Extract the (x, y) coordinate from the center of the cell holding the provided text.  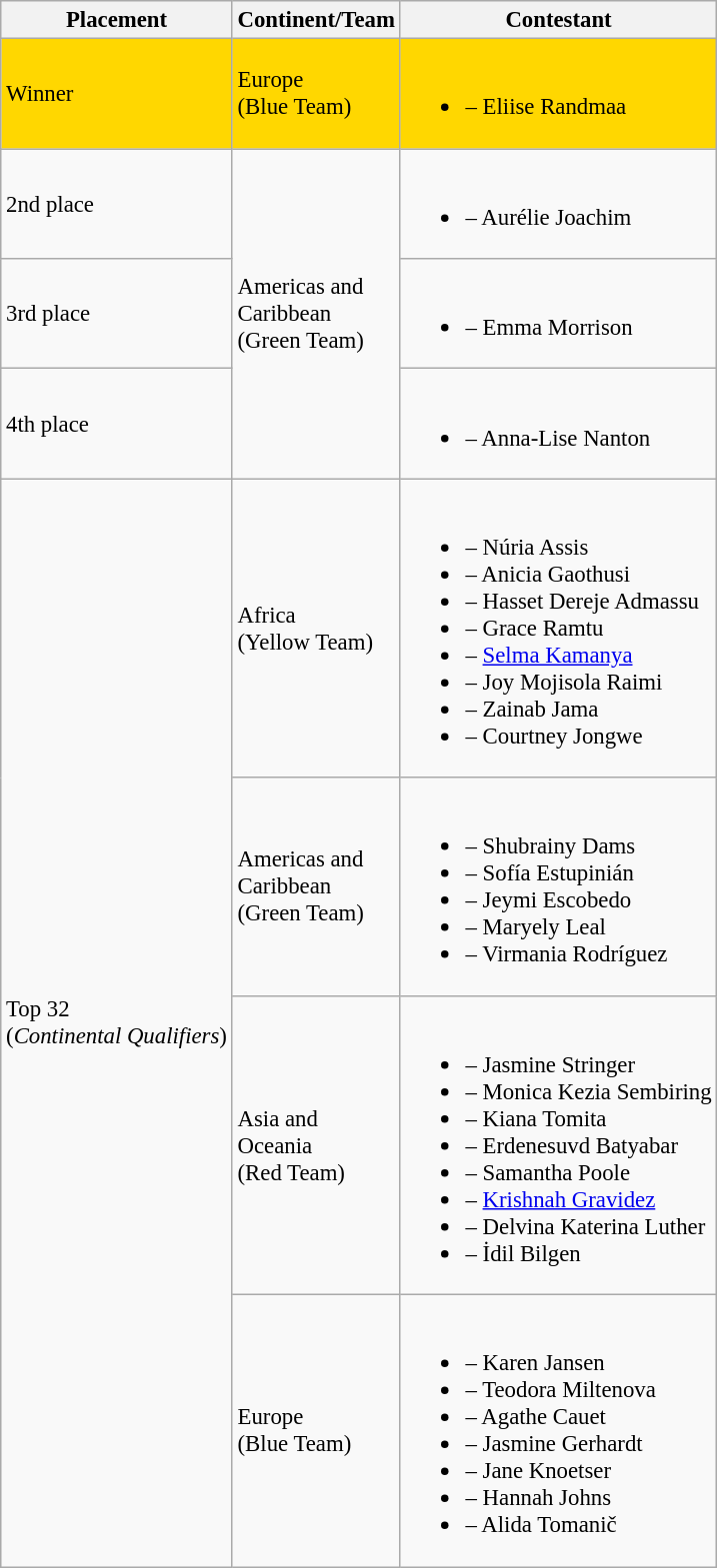
Winner (116, 94)
3rd place (116, 314)
Africa(Yellow Team) (316, 628)
– Shubrainy Dams – Sofía Estupinián – Jeymi Escobedo – Maryely Leal – Virmania Rodríguez (558, 886)
Contestant (558, 20)
– Anna-Lise Nanton (558, 424)
Asia and Oceania(Red Team) (316, 1145)
– Karen Jansen – Teodora Miltenova – Agathe Cauet – Jasmine Gerhardt – Jane Knoetser – Hannah Johns – Alida Tomanič (558, 1431)
2nd place (116, 204)
Top 32(Continental Qualifiers) (116, 1023)
Placement (116, 20)
Continent/Team (316, 20)
– Aurélie Joachim (558, 204)
– Eliise Randmaa (558, 94)
– Núria Assis – Anicia Gaothusi – Hasset Dereje Admassu – Grace Ramtu – Selma Kamanya – Joy Mojisola Raimi – Zainab Jama – Courtney Jongwe (558, 628)
– Emma Morrison (558, 314)
4th place (116, 424)
